Pinpoint the cell where the given text exists, returning its [x, y] midpoint coordinate. 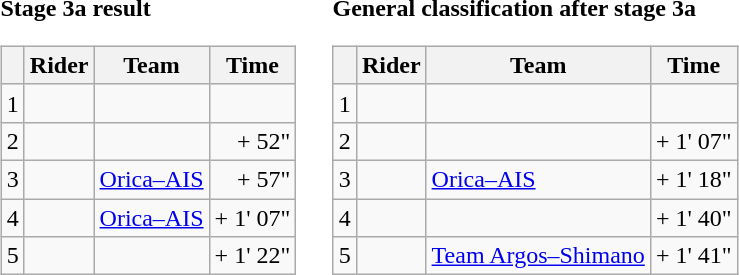
+ 1' 41" [694, 256]
Team Argos–Shimano [538, 256]
+ 1' 18" [694, 179]
+ 1' 40" [694, 217]
+ 1' 22" [252, 256]
+ 52" [252, 141]
+ 57" [252, 179]
